Locate the cell with the specified text and output its [X, Y] center coordinate. 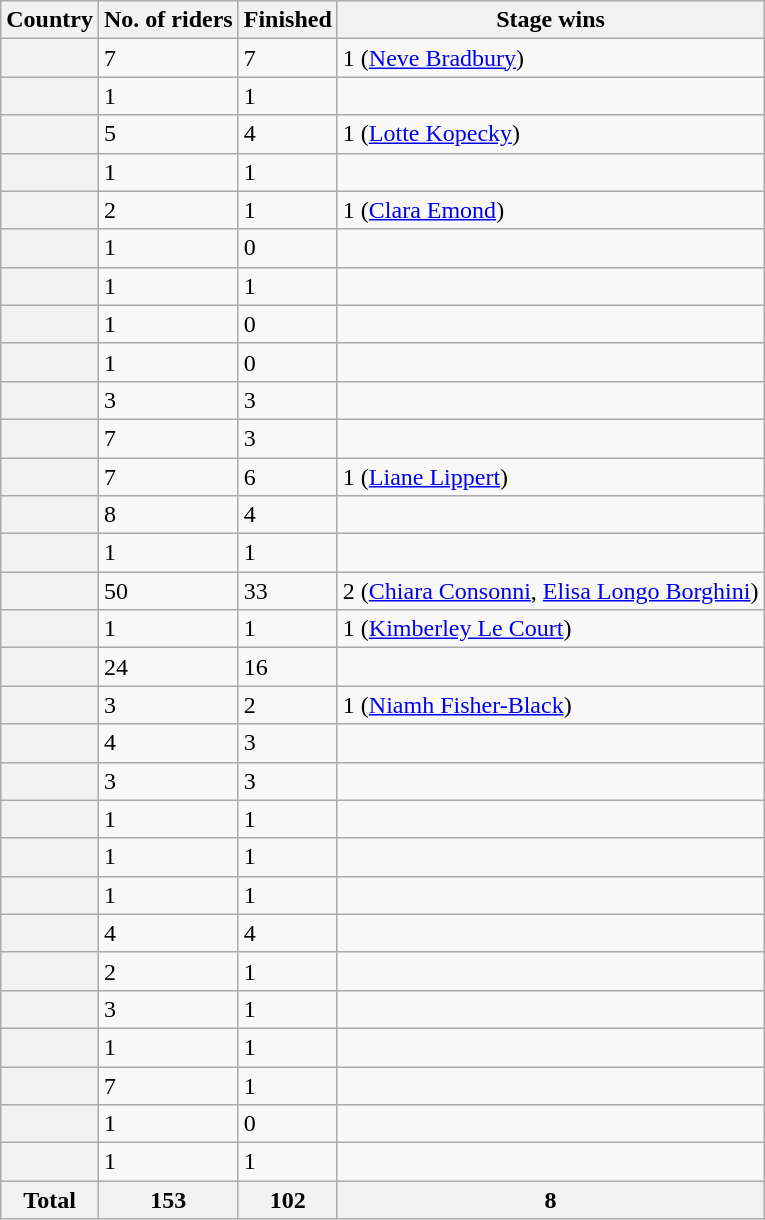
153 [168, 1200]
1 (Clara Emond) [550, 210]
50 [168, 591]
No. of riders [168, 20]
16 [288, 667]
Finished [288, 20]
1 (Kimberley Le Court) [550, 629]
1 (Niamh Fisher-Black) [550, 705]
33 [288, 591]
24 [168, 667]
Total [50, 1200]
5 [168, 134]
102 [288, 1200]
1 (Lotte Kopecky) [550, 134]
1 (Neve Bradbury) [550, 58]
Country [50, 20]
2 (Chiara Consonni, Elisa Longo Borghini) [550, 591]
Stage wins [550, 20]
6 [288, 477]
1 (Liane Lippert) [550, 477]
